Provide the (x, y) coordinate of the cell's center where the given text is located.  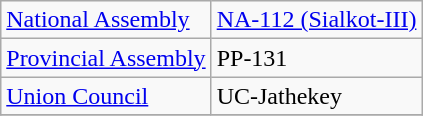
PP-131 (316, 58)
Provincial Assembly (106, 58)
Union Council (106, 96)
National Assembly (106, 20)
NA-112 (Sialkot-III) (316, 20)
UC-Jathekey (316, 96)
